Scan for the cell matching the given text and deliver its [X, Y] coordinate at center. 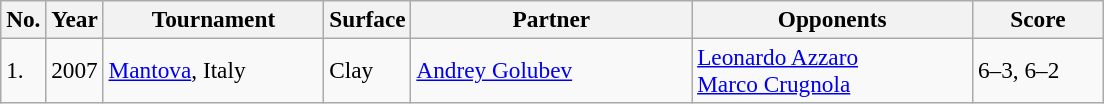
Clay [368, 70]
Andrey Golubev [552, 70]
1. [24, 70]
6–3, 6–2 [1038, 70]
Year [74, 19]
Surface [368, 19]
Opponents [832, 19]
Tournament [214, 19]
Leonardo Azzaro Marco Crugnola [832, 70]
Partner [552, 19]
2007 [74, 70]
Mantova, Italy [214, 70]
No. [24, 19]
Score [1038, 19]
